Scan for the cell matching the given text and deliver its [x, y] coordinate at center. 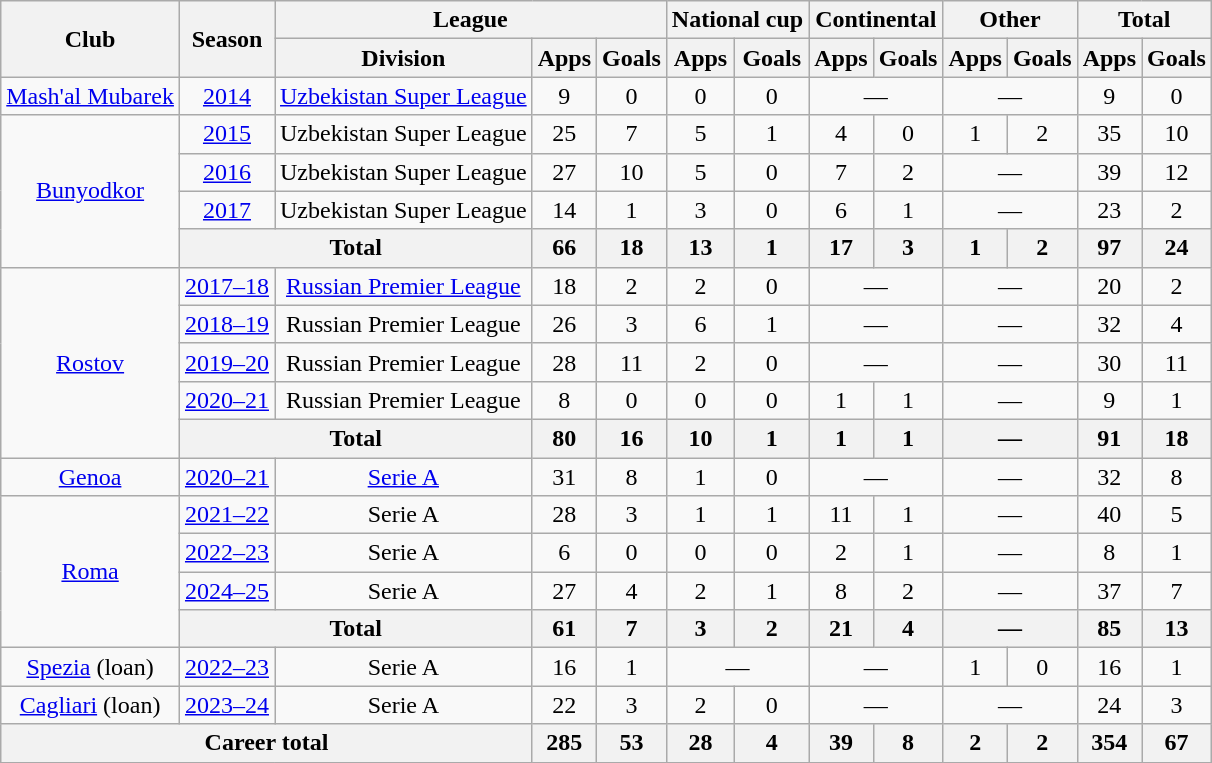
National cup [737, 20]
35 [1109, 134]
Division [403, 58]
91 [1109, 438]
2021–22 [226, 515]
21 [841, 629]
2017–18 [226, 286]
2019–20 [226, 362]
Career total [266, 743]
17 [841, 248]
Rostov [90, 362]
Cagliari (loan) [90, 705]
26 [564, 324]
25 [564, 134]
67 [1177, 743]
23 [1109, 210]
Season [226, 39]
61 [564, 629]
2014 [226, 96]
2015 [226, 134]
2017 [226, 210]
30 [1109, 362]
40 [1109, 515]
Roma [90, 572]
12 [1177, 172]
85 [1109, 629]
97 [1109, 248]
2016 [226, 172]
Club [90, 39]
37 [1109, 591]
2024–25 [226, 591]
Mash'al Mubarek [90, 96]
80 [564, 438]
31 [564, 477]
Bunyodkor [90, 191]
53 [632, 743]
Genoa [90, 477]
14 [564, 210]
2023–24 [226, 705]
Spezia (loan) [90, 667]
22 [564, 705]
League [470, 20]
Continental [876, 20]
Other [1010, 20]
20 [1109, 286]
66 [564, 248]
285 [564, 743]
2018–19 [226, 324]
354 [1109, 743]
